From the cell containing the given text, extract its center point as [x, y] coordinate. 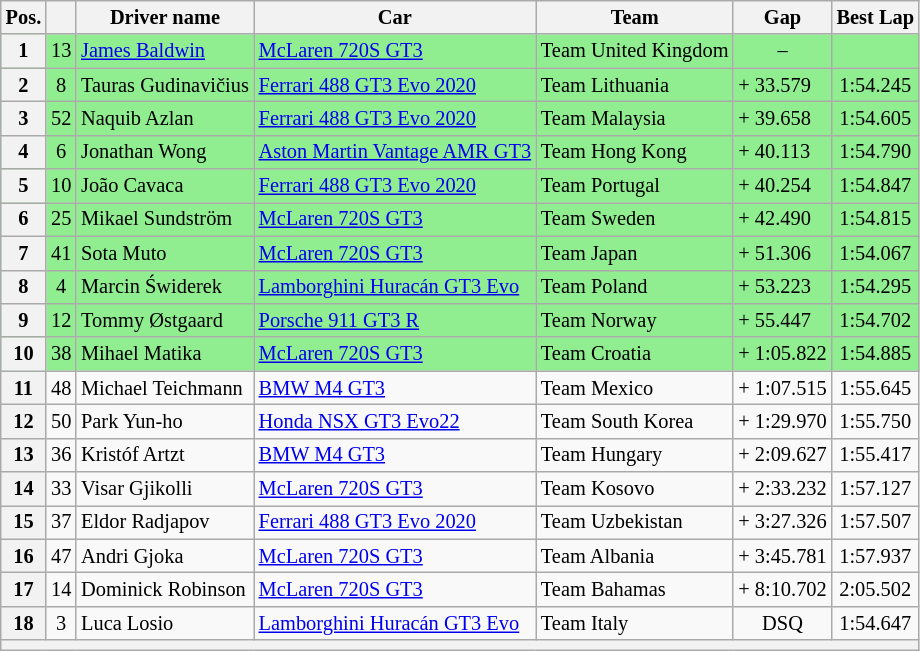
+ 3:45.781 [782, 556]
Naquib Azlan [165, 118]
1:55.417 [876, 455]
+ 33.579 [782, 85]
47 [61, 556]
+ 2:09.627 [782, 455]
James Baldwin [165, 51]
Team Kosovo [634, 489]
36 [61, 455]
1:54.790 [876, 152]
1:54.605 [876, 118]
52 [61, 118]
Team United Kingdom [634, 51]
1:55.750 [876, 421]
Marcin Świderek [165, 287]
17 [24, 589]
Team Portugal [634, 186]
1:54.067 [876, 253]
Tauras Gudinavičius [165, 85]
1:54.885 [876, 354]
Team Malaysia [634, 118]
João Cavaca [165, 186]
1:57.507 [876, 522]
+ 40.254 [782, 186]
Best Lap [876, 17]
Mikael Sundström [165, 219]
Team Lithuania [634, 85]
+ 1:29.970 [782, 421]
+ 8:10.702 [782, 589]
1:54.815 [876, 219]
+ 2:33.232 [782, 489]
1 [24, 51]
25 [61, 219]
Sota Muto [165, 253]
Andri Gjoka [165, 556]
Park Yun-ho [165, 421]
Dominick Robinson [165, 589]
Aston Martin Vantage AMR GT3 [395, 152]
Car [395, 17]
Team Mexico [634, 388]
Kristóf Artzt [165, 455]
DSQ [782, 623]
1:54.847 [876, 186]
16 [24, 556]
37 [61, 522]
1:54.245 [876, 85]
50 [61, 421]
Driver name [165, 17]
Mihael Matika [165, 354]
Porsche 911 GT3 R [395, 320]
Jonathan Wong [165, 152]
Team Poland [634, 287]
Team Italy [634, 623]
+ 53.223 [782, 287]
Team Albania [634, 556]
Pos. [24, 17]
Team Japan [634, 253]
1:55.645 [876, 388]
Luca Losio [165, 623]
Team South Korea [634, 421]
+ 1:07.515 [782, 388]
1:57.937 [876, 556]
5 [24, 186]
2:05.502 [876, 589]
11 [24, 388]
Tommy Østgaard [165, 320]
7 [24, 253]
33 [61, 489]
2 [24, 85]
Gap [782, 17]
1:57.127 [876, 489]
Team Norway [634, 320]
Team Hong Kong [634, 152]
+ 55.447 [782, 320]
+ 3:27.326 [782, 522]
+ 40.113 [782, 152]
+ 42.490 [782, 219]
Michael Teichmann [165, 388]
15 [24, 522]
18 [24, 623]
Eldor Radjapov [165, 522]
38 [61, 354]
1:54.702 [876, 320]
48 [61, 388]
+ 1:05.822 [782, 354]
Team Hungary [634, 455]
+ 39.658 [782, 118]
Team Sweden [634, 219]
Team Uzbekistan [634, 522]
Team Bahamas [634, 589]
9 [24, 320]
Honda NSX GT3 Evo22 [395, 421]
Visar Gjikolli [165, 489]
1:54.295 [876, 287]
– [782, 51]
41 [61, 253]
Team Croatia [634, 354]
+ 51.306 [782, 253]
1:54.647 [876, 623]
Team [634, 17]
